Find where the given text appears and provide that cell's center as (X, Y) coordinate. 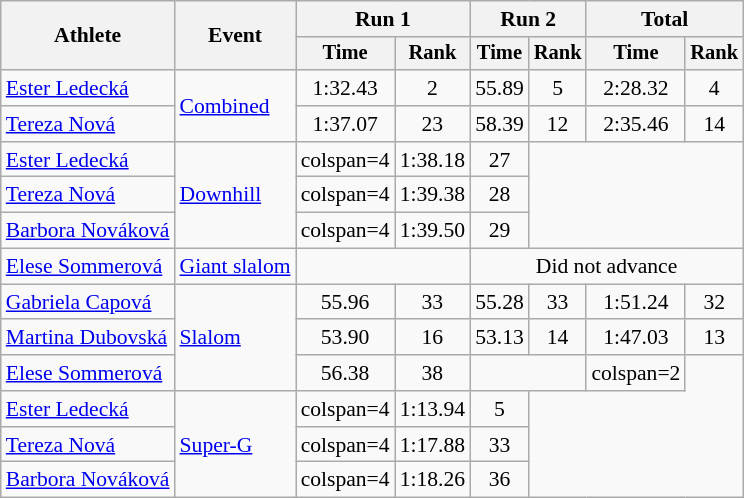
Run 2 (528, 19)
1:39.50 (432, 231)
Athlete (88, 36)
56.38 (346, 373)
28 (500, 195)
Super-G (236, 444)
1:38.18 (432, 160)
58.39 (500, 124)
16 (432, 338)
27 (500, 160)
1:17.88 (432, 445)
55.96 (346, 302)
53.90 (346, 338)
32 (714, 302)
1:39.38 (432, 195)
2:28.32 (636, 88)
1:32.43 (346, 88)
Gabriela Capová (88, 302)
36 (500, 480)
38 (432, 373)
Combined (236, 106)
Run 1 (384, 19)
Event (236, 36)
2:35.46 (636, 124)
2 (432, 88)
Giant slalom (236, 267)
1:37.07 (346, 124)
55.89 (500, 88)
55.28 (500, 302)
12 (558, 124)
13 (714, 338)
1:13.94 (432, 409)
Downhill (236, 196)
53.13 (500, 338)
1:51.24 (636, 302)
1:18.26 (432, 480)
Martina Dubovská (88, 338)
Did not advance (606, 267)
23 (432, 124)
Slalom (236, 338)
colspan=2 (636, 373)
1:47.03 (636, 338)
29 (500, 231)
Total (664, 19)
4 (714, 88)
